For the text-containing cell, return its midpoint in (x, y) coordinate format. 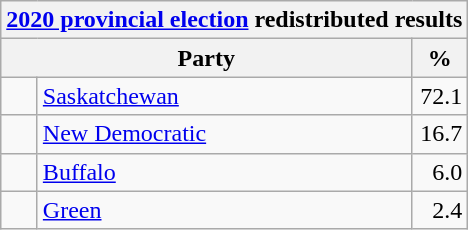
Buffalo (224, 172)
Green (224, 210)
6.0 (440, 172)
72.1 (440, 96)
Party (206, 58)
New Democratic (224, 134)
Saskatchewan (224, 96)
16.7 (440, 134)
2020 provincial election redistributed results (234, 20)
2.4 (440, 210)
% (440, 58)
